Identify which cell holds the provided text, then report its (x, y) central coordinate. 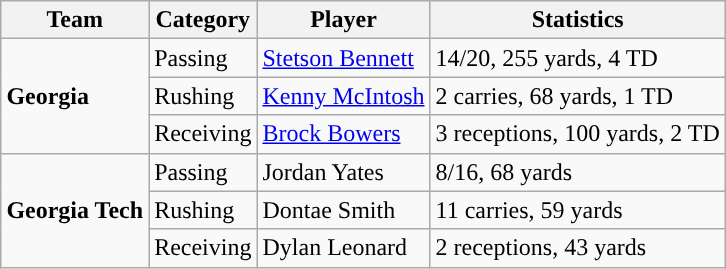
8/16, 68 yards (578, 172)
Stetson Bennett (344, 58)
Brock Bowers (344, 134)
2 carries, 68 yards, 1 TD (578, 96)
Statistics (578, 20)
14/20, 255 yards, 4 TD (578, 58)
Jordan Yates (344, 172)
3 receptions, 100 yards, 2 TD (578, 134)
Player (344, 20)
Category (203, 20)
Georgia Tech (75, 210)
Kenny McIntosh (344, 96)
Georgia (75, 96)
2 receptions, 43 yards (578, 248)
Team (75, 20)
Dylan Leonard (344, 248)
Dontae Smith (344, 210)
11 carries, 59 yards (578, 210)
